For the text-containing cell, return its midpoint in [X, Y] coordinate format. 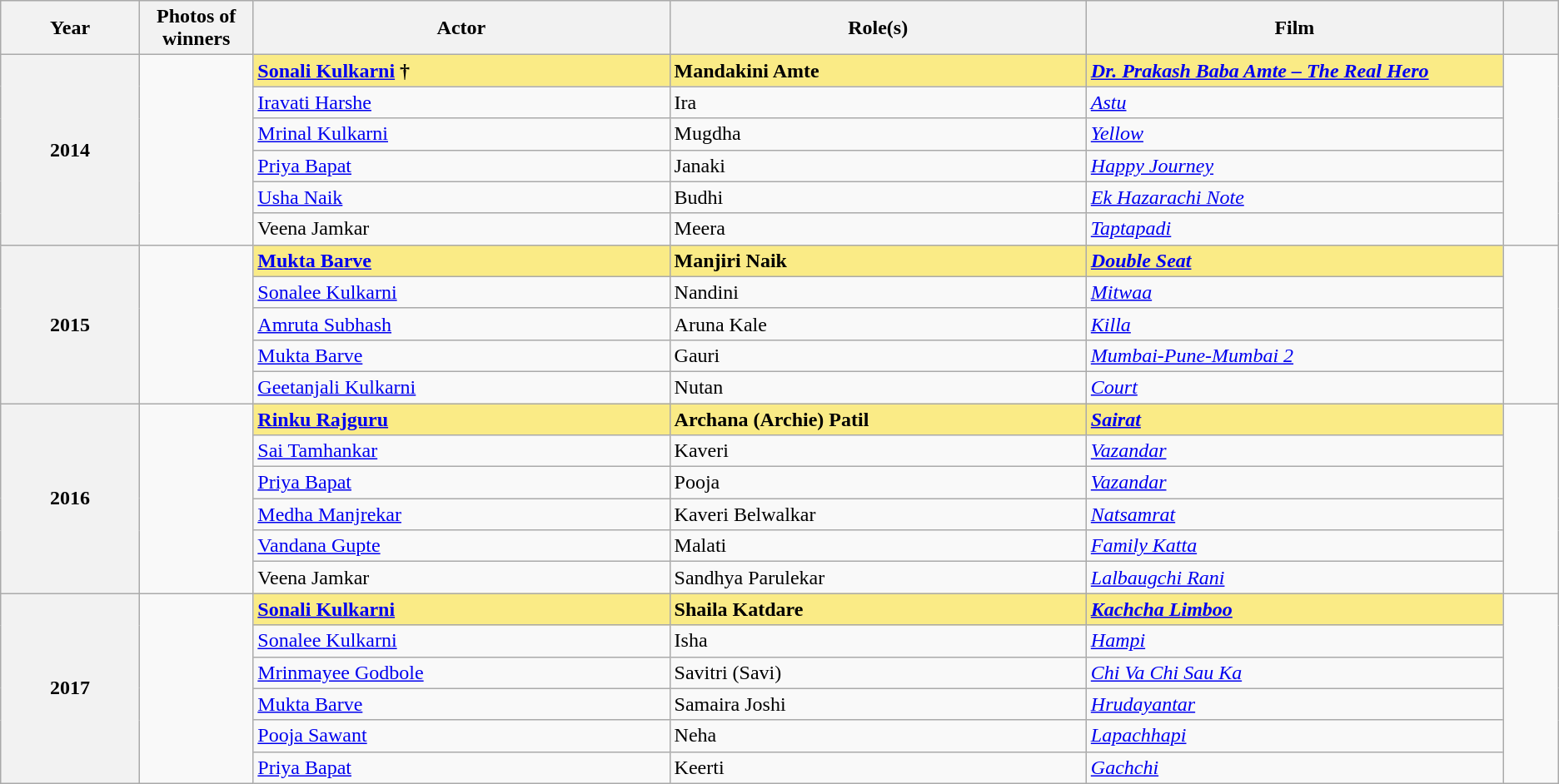
Double Seat [1294, 261]
Hrudayantar [1294, 704]
Ek Hazarachi Note [1294, 197]
Happy Journey [1294, 166]
Mandakini Amte [878, 71]
Manjiri Naik [878, 261]
Kaveri Belwalkar [878, 514]
Pooja [878, 483]
Rinku Rajguru [461, 419]
2016 [70, 498]
Killa [1294, 324]
Kaveri [878, 451]
Actor [461, 28]
Film [1294, 28]
Family Katta [1294, 546]
Mugdha [878, 134]
Role(s) [878, 28]
Sonali Kulkarni [461, 609]
Amruta Subhash [461, 324]
Mumbai-Pune-Mumbai 2 [1294, 355]
Hampi [1294, 641]
Meera [878, 229]
Medha Manjrekar [461, 514]
Sai Tamhankar [461, 451]
Natsamrat [1294, 514]
Sonali Kulkarni † [461, 71]
Ira [878, 102]
Mitwaa [1294, 292]
Aruna Kale [878, 324]
Taptapadi [1294, 229]
Pooja Sawant [461, 736]
2015 [70, 324]
Gachchi [1294, 767]
Nutan [878, 387]
Malati [878, 546]
Astu [1294, 102]
Isha [878, 641]
2017 [70, 688]
Geetanjali Kulkarni [461, 387]
Budhi [878, 197]
Sandhya Parulekar [878, 578]
Neha [878, 736]
Dr. Prakash Baba Amte – The Real Hero [1294, 71]
Shaila Katdare [878, 609]
Photos of winners [196, 28]
Iravati Harshe [461, 102]
Vandana Gupte [461, 546]
Usha Naik [461, 197]
Court [1294, 387]
Lalbaugchi Rani [1294, 578]
Kachcha Limboo [1294, 609]
Mrinmayee Godbole [461, 672]
Janaki [878, 166]
2014 [70, 150]
Mrinal Kulkarni [461, 134]
Gauri [878, 355]
Sairat [1294, 419]
Year [70, 28]
Savitri (Savi) [878, 672]
Nandini [878, 292]
Keerti [878, 767]
Archana (Archie) Patil [878, 419]
Chi Va Chi Sau Ka [1294, 672]
Lapachhapi [1294, 736]
Samaira Joshi [878, 704]
Yellow [1294, 134]
